Provide the [x, y] coordinate of the cell's center where the given text is located.  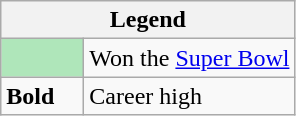
Career high [190, 96]
Won the Super Bowl [190, 58]
Bold [42, 96]
Legend [148, 20]
